Identify which cell holds the provided text, then report its (X, Y) central coordinate. 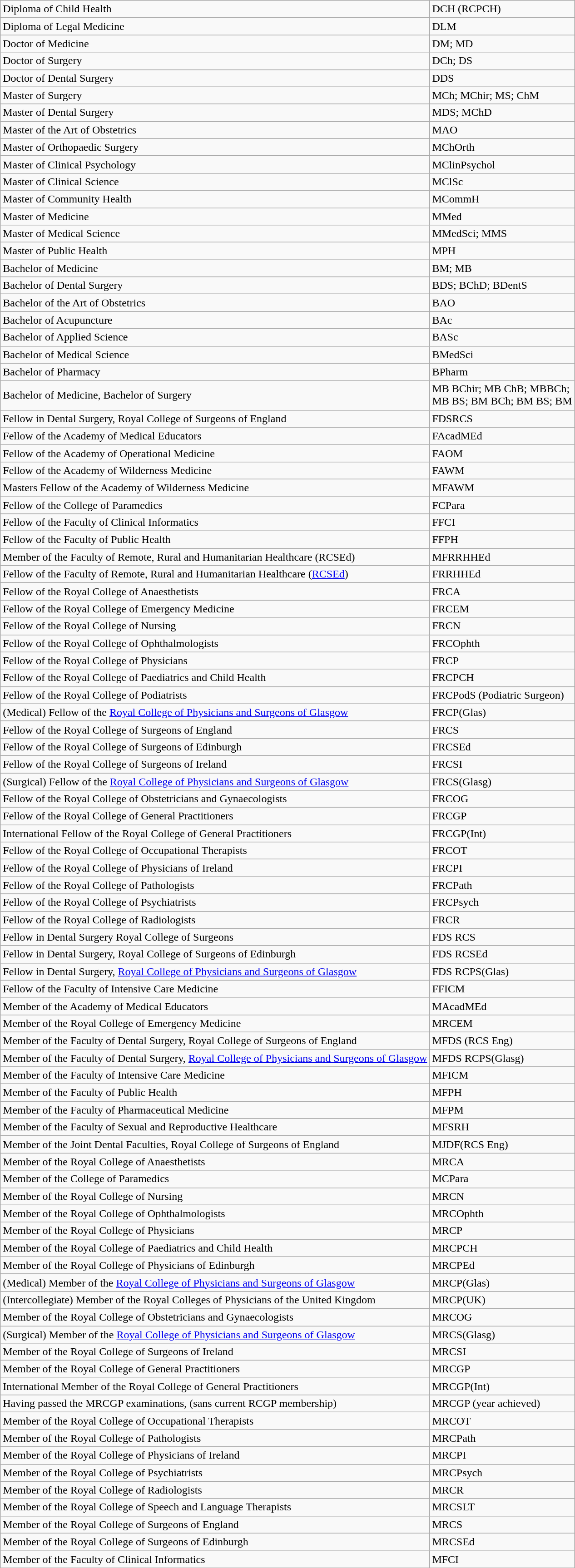
Master of Clinical Science (215, 182)
MCPara (502, 1179)
Master of Orthopaedic Surgery (215, 147)
FRCPodS (Podiatric Surgeon) (502, 695)
Master of Medical Science (215, 234)
FRCGP(Int) (502, 833)
FRCEM (502, 609)
FRCS(Glasg) (502, 781)
MRCGP(Int) (502, 1386)
Member of the Royal College of Surgeons of Edinburgh (215, 1542)
BMedSci (502, 355)
Member of the Joint Dental Faculties, Royal College of Surgeons of England (215, 1144)
Member of the Faculty of Public Health (215, 1093)
Member of the Royal College of Radiologists (215, 1490)
MRCOphth (502, 1213)
BAc (502, 320)
MRCP(UK) (502, 1300)
Fellow of the Royal College of Nursing (215, 626)
Master of Community Health (215, 199)
BM; MB (502, 268)
Bachelor of Medicine, Bachelor of Surgery (215, 395)
Fellow of the Royal College of Surgeons of England (215, 730)
Master of Dental Surgery (215, 113)
Member of the Faculty of Dental Surgery, Royal College of Physicians and Surgeons of Glasgow (215, 1058)
Master of Medicine (215, 217)
Member of the Royal College of Pathologists (215, 1438)
MJDF(RCS Eng) (502, 1144)
FFICM (502, 989)
MFPM (502, 1110)
MCh; MChir; MS; ChM (502, 95)
FRCSI (502, 764)
Fellow of the Faculty of Public Health (215, 540)
MRCSEd (502, 1542)
FRRHHEd (502, 574)
BDS; BChD; BDentS (502, 286)
Member of the Royal College of Emergency Medicine (215, 1023)
MMedSci; MMS (502, 234)
MFAWM (502, 488)
Fellow of the College of Paramedics (215, 505)
Member of the Royal College of Nursing (215, 1196)
MMed (502, 217)
Member of the Royal College of Obstetricians and Gynaecologists (215, 1317)
Bachelor of Acupuncture (215, 320)
Bachelor of Applied Science (215, 337)
MRCS (502, 1524)
Member of the Royal College of Surgeons of England (215, 1524)
Doctor of Surgery (215, 61)
(Surgical) Fellow of the Royal College of Physicians and Surgeons of Glasgow (215, 781)
Fellow of the Royal College of Paediatrics and Child Health (215, 678)
MAcadMEd (502, 1006)
FRCA (502, 592)
MAO (502, 130)
FAcadMEd (502, 436)
FAOM (502, 453)
Member of the Royal College of Physicians of Ireland (215, 1455)
FFPH (502, 540)
MFDS RCPS(Glasg) (502, 1058)
FRCOphth (502, 643)
FRCPCH (502, 678)
Fellow of the Royal College of Anaesthetists (215, 592)
Member of the College of Paramedics (215, 1179)
FRCOT (502, 851)
DM; MD (502, 44)
Member of the Royal College of Speech and Language Therapists (215, 1507)
MPH (502, 251)
FRCS (502, 730)
Member of the Royal College of General Practitioners (215, 1369)
FRCGP (502, 816)
MRCSLT (502, 1507)
MFSRH (502, 1127)
Member of the Royal College of Anaesthetists (215, 1162)
DCH (RCPCH) (502, 9)
MRCPI (502, 1455)
Fellow of the Royal College of Physicians of Ireland (215, 868)
FRCPI (502, 868)
FCPara (502, 505)
(Intercollegiate) Member of the Royal Colleges of Physicians of the United Kingdom (215, 1300)
Having passed the MRCGP examinations, (sans current RCGP membership) (215, 1404)
Fellow of the Royal College of Surgeons of Ireland (215, 764)
(Medical) Fellow of the Royal College of Physicians and Surgeons of Glasgow (215, 712)
FRCR (502, 920)
Fellow of the Faculty of Clinical Informatics (215, 523)
FRCPath (502, 885)
MDS; MChD (502, 113)
Fellow of the Faculty of Intensive Care Medicine (215, 989)
Fellow in Dental Surgery, Royal College of Physicians and Surgeons of Glasgow (215, 971)
Diploma of Child Health (215, 9)
Member of the Royal College of Paediatrics and Child Health (215, 1248)
FRCP(Glas) (502, 712)
DDS (502, 78)
Member of the Faculty of Dental Surgery, Royal College of Surgeons of England (215, 1040)
MRCPEd (502, 1265)
BASc (502, 337)
Member of the Faculty of Clinical Informatics (215, 1559)
Fellow of the Royal College of Radiologists (215, 920)
FRCOG (502, 799)
(Surgical) Member of the Royal College of Physicians and Surgeons of Glasgow (215, 1334)
Member of the Royal College of Surgeons of Ireland (215, 1352)
Masters Fellow of the Academy of Wilderness Medicine (215, 488)
Fellow of the Academy of Operational Medicine (215, 453)
Master of Clinical Psychology (215, 164)
MClinPsychol (502, 164)
FDS RCPS(Glas) (502, 971)
Fellow of the Royal College of Occupational Therapists (215, 851)
Diploma of Legal Medicine (215, 26)
MFPH (502, 1093)
BAO (502, 303)
MRCR (502, 1490)
Fellow of the Royal College of Ophthalmologists (215, 643)
DCh; DS (502, 61)
MRCA (502, 1162)
Fellow in Dental Surgery, Royal College of Surgeons of Edinburgh (215, 954)
FRCPsych (502, 902)
MClSc (502, 182)
Bachelor of the Art of Obstetrics (215, 303)
(Medical) Member of the Royal College of Physicians and Surgeons of Glasgow (215, 1282)
Doctor of Medicine (215, 44)
FRCP (502, 661)
Fellow of the Royal College of Obstetricians and Gynaecologists (215, 799)
MB BChir; MB ChB; MBBCh;MB BS; BM BCh; BM BS; BM (502, 395)
Member of the Royal College of Physicians (215, 1231)
FFCI (502, 523)
MRCS(Glasg) (502, 1334)
FDS RCS (502, 937)
Fellow of the Royal College of Psychiatrists (215, 902)
MFICM (502, 1075)
MRCEM (502, 1023)
Member of the Faculty of Sexual and Reproductive Healthcare (215, 1127)
FRCSEd (502, 747)
Bachelor of Medical Science (215, 355)
Master of Public Health (215, 251)
FDS RCSEd (502, 954)
International Fellow of the Royal College of General Practitioners (215, 833)
MRCSI (502, 1352)
Fellow of the Royal College of Surgeons of Edinburgh (215, 747)
MRCP (502, 1231)
Fellow of the Faculty of Remote, Rural and Humanitarian Healthcare (RCSEd) (215, 574)
DLM (502, 26)
MRCGP (502, 1369)
Master of the Art of Obstetrics (215, 130)
MRCOG (502, 1317)
MFDS (RCS Eng) (502, 1040)
MFRRHHEd (502, 557)
MCommH (502, 199)
MRCPCH (502, 1248)
Fellow of the Royal College of Physicians (215, 661)
MRCN (502, 1196)
International Member of the Royal College of General Practitioners (215, 1386)
FRCN (502, 626)
Bachelor of Pharmacy (215, 372)
Member of the Faculty of Pharmaceutical Medicine (215, 1110)
Doctor of Dental Surgery (215, 78)
Fellow of the Academy of Wilderness Medicine (215, 470)
Fellow in Dental Surgery, Royal College of Surgeons of England (215, 419)
FDSRCS (502, 419)
BPharm (502, 372)
MRCPath (502, 1438)
MFCI (502, 1559)
MChOrth (502, 147)
Member of the Faculty of Intensive Care Medicine (215, 1075)
Bachelor of Dental Surgery (215, 286)
Fellow of the Royal College of General Practitioners (215, 816)
MRCGP (year achieved) (502, 1404)
MRCOT (502, 1421)
Member of the Royal College of Ophthalmologists (215, 1213)
Member of the Academy of Medical Educators (215, 1006)
Master of Surgery (215, 95)
MRCP(Glas) (502, 1282)
Member of the Royal College of Physicians of Edinburgh (215, 1265)
Fellow in Dental Surgery Royal College of Surgeons (215, 937)
Fellow of the Royal College of Pathologists (215, 885)
Member of the Faculty of Remote, Rural and Humanitarian Healthcare (RCSEd) (215, 557)
Member of the Royal College of Psychiatrists (215, 1473)
Bachelor of Medicine (215, 268)
Fellow of the Royal College of Podiatrists (215, 695)
Fellow of the Academy of Medical Educators (215, 436)
FAWM (502, 470)
Fellow of the Royal College of Emergency Medicine (215, 609)
Member of the Royal College of Occupational Therapists (215, 1421)
MRCPsych (502, 1473)
